Extract the (X, Y) coordinate from the center of the cell holding the provided text.  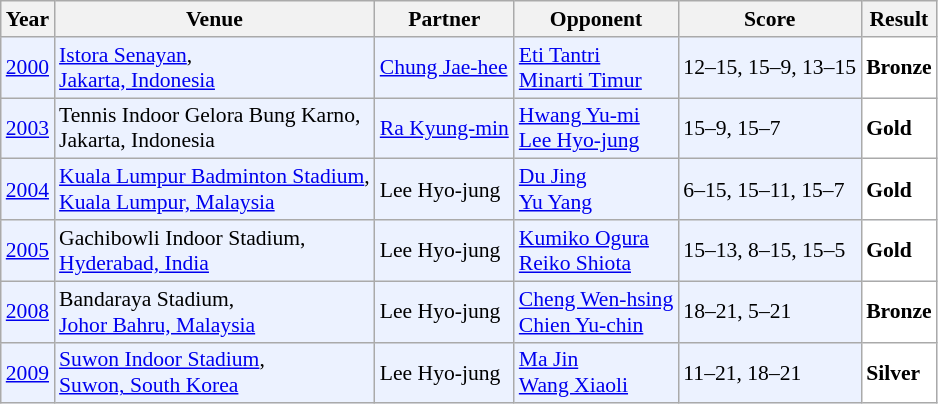
2009 (28, 372)
Chung Jae-hee (444, 68)
Cheng Wen-hsing Chien Yu-chin (596, 312)
Silver (899, 372)
Du Jing Yu Yang (596, 190)
15–13, 8–15, 15–5 (770, 250)
15–9, 15–7 (770, 128)
Eti Tantri Minarti Timur (596, 68)
Bandaraya Stadium,Johor Bahru, Malaysia (214, 312)
Ma Jin Wang Xiaoli (596, 372)
2004 (28, 190)
2000 (28, 68)
Year (28, 19)
Tennis Indoor Gelora Bung Karno,Jakarta, Indonesia (214, 128)
Hwang Yu-mi Lee Hyo-jung (596, 128)
Suwon Indoor Stadium,Suwon, South Korea (214, 372)
Kuala Lumpur Badminton Stadium,Kuala Lumpur, Malaysia (214, 190)
Kumiko Ogura Reiko Shiota (596, 250)
Score (770, 19)
Result (899, 19)
Ra Kyung-min (444, 128)
Gachibowli Indoor Stadium,Hyderabad, India (214, 250)
2005 (28, 250)
2008 (28, 312)
Venue (214, 19)
12–15, 15–9, 13–15 (770, 68)
18–21, 5–21 (770, 312)
Partner (444, 19)
Opponent (596, 19)
Istora Senayan,Jakarta, Indonesia (214, 68)
2003 (28, 128)
6–15, 15–11, 15–7 (770, 190)
11–21, 18–21 (770, 372)
